Detect which cell encompasses the target text, then output its [X, Y] center coordinate. 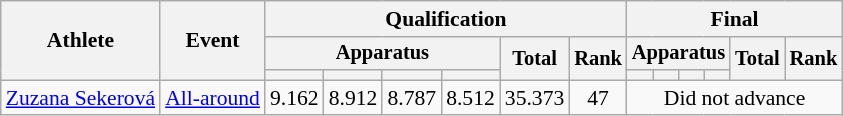
47 [598, 98]
Athlete [80, 40]
35.373 [534, 98]
Zuzana Sekerová [80, 98]
Qualification [446, 19]
9.162 [294, 98]
8.512 [470, 98]
8.787 [412, 98]
Event [212, 40]
8.912 [354, 98]
Did not advance [734, 98]
Final [734, 19]
All-around [212, 98]
